Scan for the cell matching the given text and deliver its [x, y] coordinate at center. 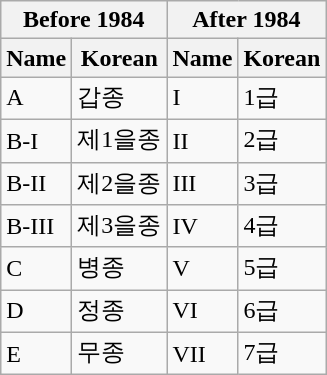
5급 [282, 268]
D [36, 312]
Before 1984 [84, 20]
V [202, 268]
E [36, 354]
7급 [282, 354]
II [202, 140]
2급 [282, 140]
무종 [120, 354]
VII [202, 354]
B-II [36, 184]
VI [202, 312]
4급 [282, 226]
B-I [36, 140]
I [202, 98]
B-III [36, 226]
After 1984 [246, 20]
C [36, 268]
3급 [282, 184]
III [202, 184]
6급 [282, 312]
정종 [120, 312]
IV [202, 226]
제2을종 [120, 184]
A [36, 98]
병종 [120, 268]
1급 [282, 98]
갑종 [120, 98]
제1을종 [120, 140]
제3을종 [120, 226]
